Pinpoint the cell where the given text exists, returning its (X, Y) midpoint coordinate. 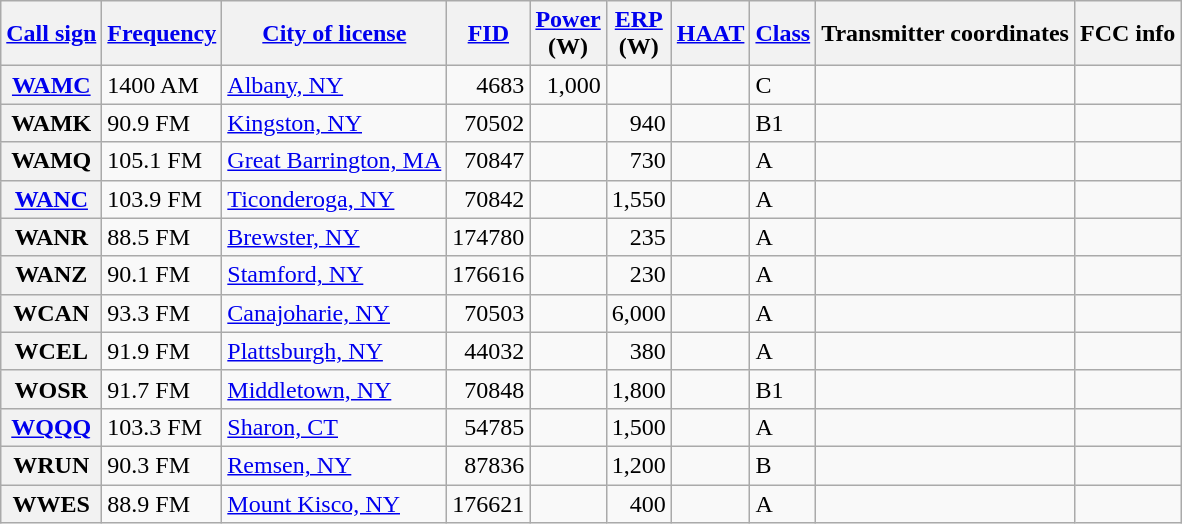
Power(W) (568, 34)
93.3 FM (162, 313)
54785 (488, 427)
Kingston, NY (334, 123)
1,800 (638, 389)
70847 (488, 161)
174780 (488, 237)
WANC (52, 199)
Remsen, NY (334, 465)
176621 (488, 503)
1,500 (638, 427)
Frequency (162, 34)
70848 (488, 389)
Call sign (52, 34)
WAMC (52, 85)
380 (638, 351)
730 (638, 161)
Ticonderoga, NY (334, 199)
Stamford, NY (334, 275)
176616 (488, 275)
87836 (488, 465)
940 (638, 123)
WAMQ (52, 161)
WANR (52, 237)
Great Barrington, MA (334, 161)
Transmitter coordinates (946, 34)
235 (638, 237)
Albany, NY (334, 85)
44032 (488, 351)
FID (488, 34)
88.9 FM (162, 503)
103.9 FM (162, 199)
90.3 FM (162, 465)
WCEL (52, 351)
WWES (52, 503)
B (783, 465)
HAAT (710, 34)
105.1 FM (162, 161)
C (783, 85)
88.5 FM (162, 237)
103.3 FM (162, 427)
Class (783, 34)
70502 (488, 123)
WOSR (52, 389)
Middletown, NY (334, 389)
4683 (488, 85)
91.7 FM (162, 389)
Canajoharie, NY (334, 313)
WRUN (52, 465)
6,000 (638, 313)
Mount Kisco, NY (334, 503)
90.1 FM (162, 275)
Plattsburgh, NY (334, 351)
1,550 (638, 199)
Sharon, CT (334, 427)
70503 (488, 313)
1,000 (568, 85)
230 (638, 275)
WAMK (52, 123)
WQQQ (52, 427)
90.9 FM (162, 123)
1400 AM (162, 85)
70842 (488, 199)
1,200 (638, 465)
WCAN (52, 313)
FCC info (1127, 34)
91.9 FM (162, 351)
WANZ (52, 275)
ERP(W) (638, 34)
Brewster, NY (334, 237)
City of license (334, 34)
400 (638, 503)
